Locate the cell with the specified text and output its (X, Y) center coordinate. 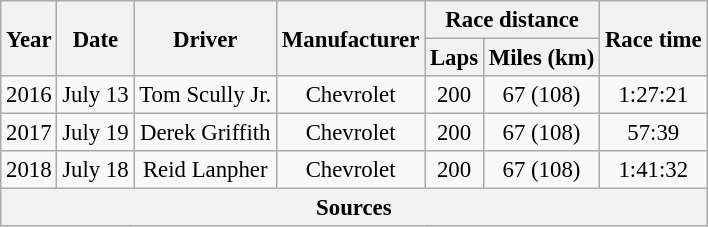
July 19 (96, 133)
2016 (29, 95)
Laps (454, 58)
2018 (29, 170)
Miles (km) (541, 58)
July 18 (96, 170)
Reid Lanpher (206, 170)
57:39 (654, 133)
Driver (206, 38)
Manufacturer (351, 38)
Tom Scully Jr. (206, 95)
July 13 (96, 95)
1:41:32 (654, 170)
Sources (354, 208)
Year (29, 38)
1:27:21 (654, 95)
Derek Griffith (206, 133)
Race time (654, 38)
Date (96, 38)
2017 (29, 133)
Race distance (512, 20)
